Determine the (x, y) coordinate at the center of the cell enclosing the given text.  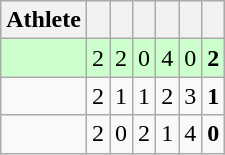
Athlete (44, 20)
3 (190, 96)
